Find where the given text appears and provide that cell's center as (X, Y) coordinate. 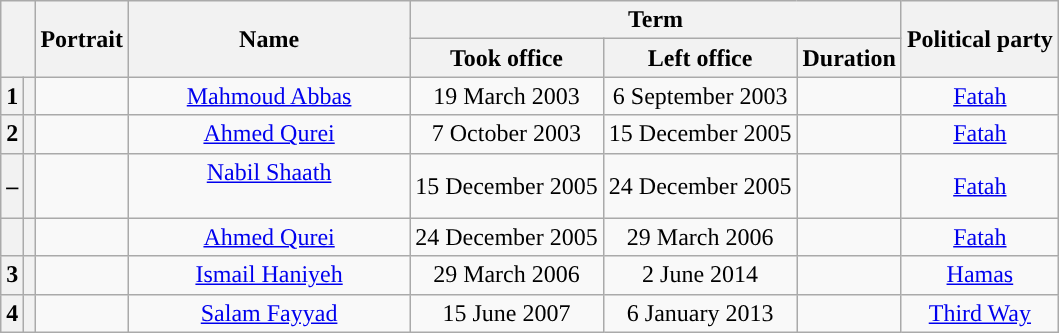
6 January 2013 (700, 313)
Ismail Haniyeh (270, 275)
– (12, 186)
Took office (507, 58)
4 (12, 313)
Salam Fayyad (270, 313)
Political party (980, 39)
Nabil Shaath (270, 186)
7 October 2003 (507, 134)
Name (270, 39)
2 June 2014 (700, 275)
3 (12, 275)
Mahmoud Abbas (270, 96)
Term (656, 20)
Duration (849, 58)
15 June 2007 (507, 313)
Left office (700, 58)
1 (12, 96)
6 September 2003 (700, 96)
19 March 2003 (507, 96)
Third Way (980, 313)
2 (12, 134)
Portrait (82, 39)
Hamas (980, 275)
